Pinpoint the cell where the given text exists, returning its (x, y) midpoint coordinate. 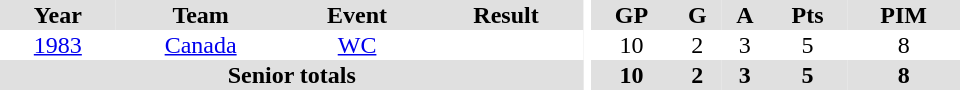
Team (201, 15)
Pts (808, 15)
PIM (904, 15)
GP (631, 15)
Canada (201, 45)
1983 (58, 45)
Result (506, 15)
Event (358, 15)
WC (358, 45)
G (698, 15)
A (745, 15)
Year (58, 15)
Senior totals (292, 75)
